Return the (X, Y) coordinate for the center point of the cell that contains the specified text.  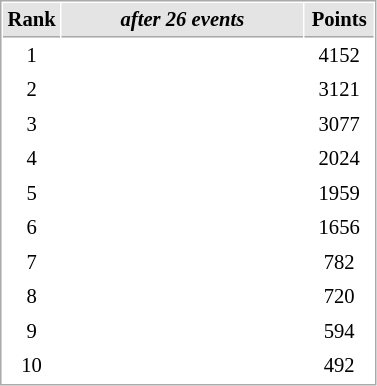
720 (340, 296)
594 (340, 332)
1959 (340, 194)
9 (32, 332)
1 (32, 56)
2024 (340, 158)
6 (32, 228)
4 (32, 158)
10 (32, 366)
7 (32, 262)
782 (340, 262)
Rank (32, 20)
4152 (340, 56)
after 26 events (183, 20)
8 (32, 296)
2 (32, 90)
3121 (340, 90)
3077 (340, 124)
3 (32, 124)
Points (340, 20)
492 (340, 366)
5 (32, 194)
1656 (340, 228)
